Pinpoint the cell where the given text exists, returning its (x, y) midpoint coordinate. 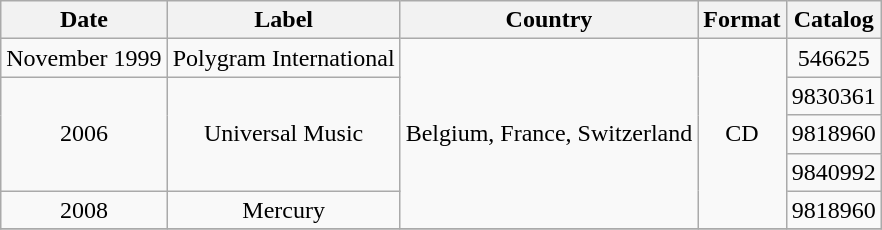
November 1999 (84, 58)
Country (549, 20)
Belgium, France, Switzerland (549, 134)
Catalog (834, 20)
2008 (84, 210)
Format (742, 20)
546625 (834, 58)
9840992 (834, 172)
Polygram International (284, 58)
Mercury (284, 210)
Universal Music (284, 134)
Date (84, 20)
9830361 (834, 96)
Label (284, 20)
2006 (84, 134)
CD (742, 134)
